Determine the [X, Y] coordinate at the center of the cell enclosing the given text.  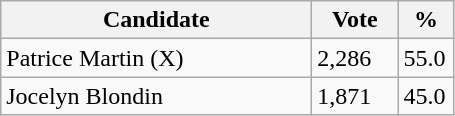
Jocelyn Blondin [156, 96]
% [426, 20]
45.0 [426, 96]
55.0 [426, 58]
1,871 [355, 96]
Vote [355, 20]
Candidate [156, 20]
2,286 [355, 58]
Patrice Martin (X) [156, 58]
